Find where the given text appears and provide that cell's center as [x, y] coordinate. 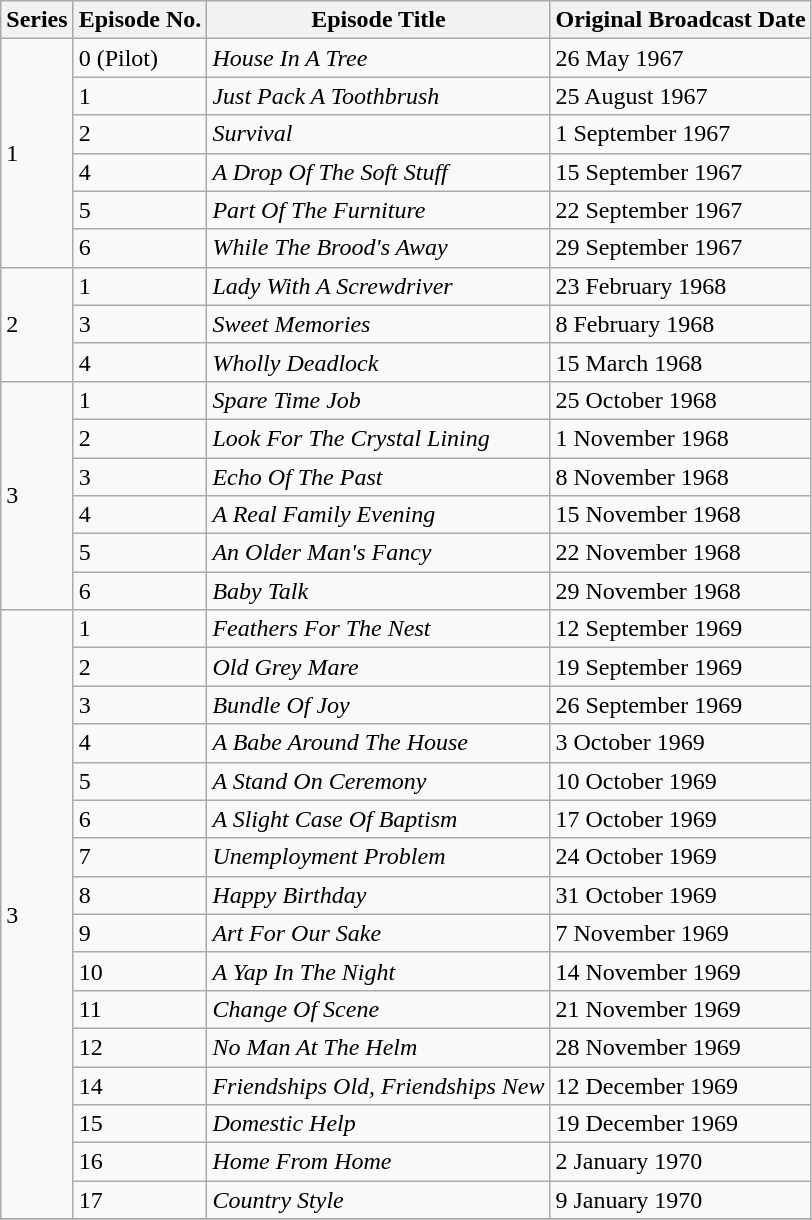
Old Grey Mare [378, 667]
Survival [378, 134]
Home From Home [378, 1162]
Just Pack A Toothbrush [378, 96]
19 September 1969 [680, 667]
House In A Tree [378, 58]
15 March 1968 [680, 362]
Wholly Deadlock [378, 362]
Episode No. [140, 20]
Unemployment Problem [378, 857]
15 September 1967 [680, 172]
Country Style [378, 1200]
A Babe Around The House [378, 743]
8 November 1968 [680, 477]
22 November 1968 [680, 553]
21 November 1969 [680, 1009]
29 November 1968 [680, 591]
11 [140, 1009]
While The Brood's Away [378, 248]
14 November 1969 [680, 971]
Episode Title [378, 20]
1 November 1968 [680, 438]
Lady With A Screwdriver [378, 286]
28 November 1969 [680, 1047]
Baby Talk [378, 591]
15 [140, 1124]
14 [140, 1085]
0 (Pilot) [140, 58]
31 October 1969 [680, 895]
A Real Family Evening [378, 515]
25 October 1968 [680, 400]
Change Of Scene [378, 1009]
Original Broadcast Date [680, 20]
8 [140, 895]
2 January 1970 [680, 1162]
9 January 1970 [680, 1200]
22 September 1967 [680, 210]
26 September 1969 [680, 705]
A Yap In The Night [378, 971]
An Older Man's Fancy [378, 553]
12 [140, 1047]
Echo Of The Past [378, 477]
16 [140, 1162]
24 October 1969 [680, 857]
Sweet Memories [378, 324]
26 May 1967 [680, 58]
No Man At The Helm [378, 1047]
Series [37, 20]
A Drop Of The Soft Stuff [378, 172]
19 December 1969 [680, 1124]
7 [140, 857]
3 October 1969 [680, 743]
29 September 1967 [680, 248]
A Stand On Ceremony [378, 781]
Art For Our Sake [378, 933]
17 October 1969 [680, 819]
Feathers For The Nest [378, 629]
Happy Birthday [378, 895]
Spare Time Job [378, 400]
12 September 1969 [680, 629]
Part Of The Furniture [378, 210]
15 November 1968 [680, 515]
10 October 1969 [680, 781]
10 [140, 971]
23 February 1968 [680, 286]
12 December 1969 [680, 1085]
Friendships Old, Friendships New [378, 1085]
7 November 1969 [680, 933]
9 [140, 933]
Domestic Help [378, 1124]
25 August 1967 [680, 96]
1 September 1967 [680, 134]
Bundle Of Joy [378, 705]
17 [140, 1200]
A Slight Case Of Baptism [378, 819]
Look For The Crystal Lining [378, 438]
8 February 1968 [680, 324]
